Return [x, y] of the center of cell containing provided text 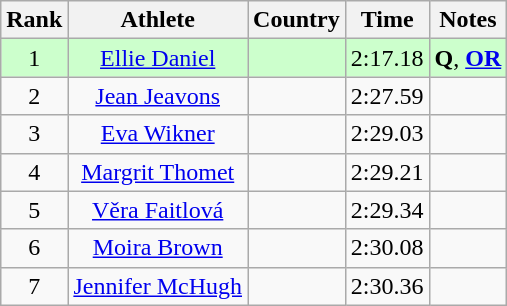
3 [34, 134]
2:29.03 [387, 134]
Time [387, 20]
Athlete [158, 20]
Jennifer McHugh [158, 286]
2:29.21 [387, 172]
1 [34, 58]
Ellie Daniel [158, 58]
5 [34, 210]
Moira Brown [158, 248]
Margrit Thomet [158, 172]
2:30.36 [387, 286]
Eva Wikner [158, 134]
2:30.08 [387, 248]
6 [34, 248]
Jean Jeavons [158, 96]
2:27.59 [387, 96]
Notes [468, 20]
2:17.18 [387, 58]
4 [34, 172]
2 [34, 96]
2:29.34 [387, 210]
Rank [34, 20]
Věra Faitlová [158, 210]
Country [297, 20]
Q, OR [468, 58]
7 [34, 286]
